Output the (x, y) coordinate of the center of the cell containing the given text.  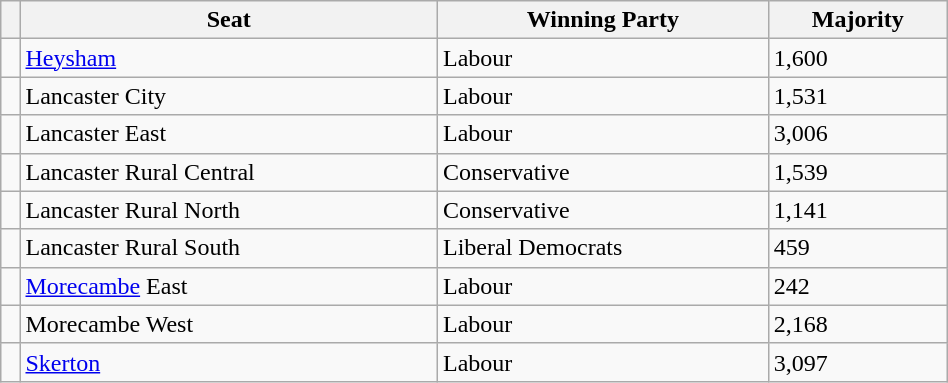
Morecambe West (229, 324)
Lancaster Rural Central (229, 172)
Lancaster East (229, 134)
Majority (858, 20)
1,600 (858, 58)
242 (858, 286)
Winning Party (604, 20)
Morecambe East (229, 286)
3,006 (858, 134)
Skerton (229, 362)
Lancaster Rural South (229, 248)
1,141 (858, 210)
Lancaster Rural North (229, 210)
3,097 (858, 362)
Liberal Democrats (604, 248)
2,168 (858, 324)
1,531 (858, 96)
Seat (229, 20)
Heysham (229, 58)
459 (858, 248)
Lancaster City (229, 96)
1,539 (858, 172)
